From the cell containing the given text, extract its center point as (X, Y) coordinate. 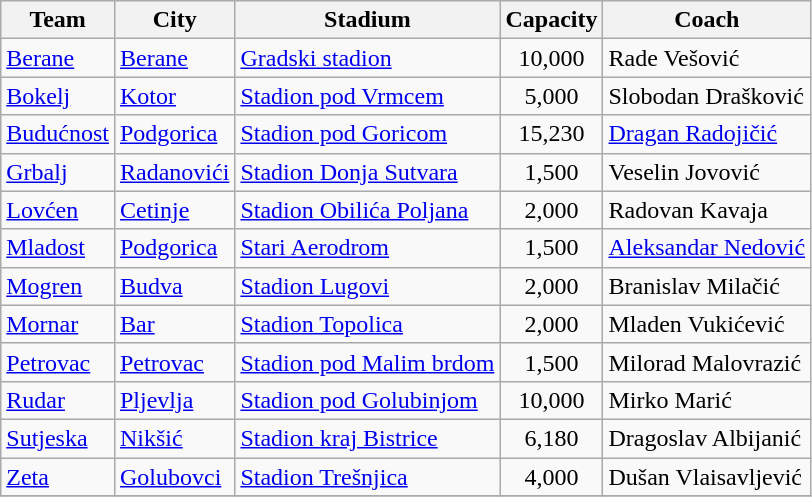
Stadion pod Goricom (368, 134)
Mladen Vukićević (707, 324)
Bokelj (58, 96)
Slobodan Drašković (707, 96)
Stadion Obilića Poljana (368, 210)
Stadium (368, 20)
15,230 (552, 134)
Team (58, 20)
Dušan Vlaisavljević (707, 477)
Budva (174, 286)
Zeta (58, 477)
Stadion kraj Bistrice (368, 438)
Pljevlja (174, 400)
Sutjeska (58, 438)
Stadion pod Malim brdom (368, 362)
5,000 (552, 96)
Stadion Lugovi (368, 286)
Budućnost (58, 134)
Mogren (58, 286)
Mladost (58, 248)
Radanovići (174, 172)
Coach (707, 20)
Cetinje (174, 210)
Radovan Kavaja (707, 210)
Grbalj (58, 172)
Stadion Donja Sutvara (368, 172)
City (174, 20)
Stari Aerodrom (368, 248)
Aleksandar Nedović (707, 248)
Stadion Topolica (368, 324)
Golubovci (174, 477)
Capacity (552, 20)
Dragoslav Albijanić (707, 438)
Stadion Trešnjica (368, 477)
Branislav Milačić (707, 286)
Rudar (58, 400)
Kotor (174, 96)
Milorad Malovrazić (707, 362)
Rade Vešović (707, 58)
Mornar (58, 324)
Gradski stadion (368, 58)
6,180 (552, 438)
Mirko Marić (707, 400)
Stadion pod Vrmcem (368, 96)
Lovćen (58, 210)
Stadion pod Golubinjom (368, 400)
4,000 (552, 477)
Dragan Radojičić (707, 134)
Veselin Jovović (707, 172)
Bar (174, 324)
Nikšić (174, 438)
